Return the (x, y) coordinate for the center point of the cell that contains the specified text.  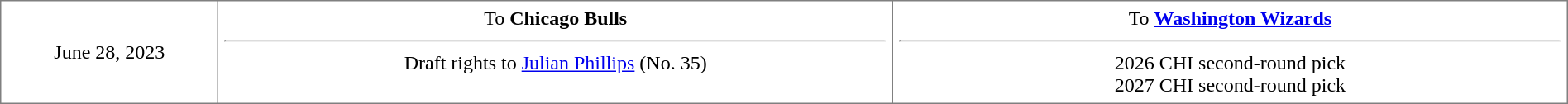
To Washington Wizards2026 CHI second-round pick2027 CHI second-round pick (1231, 52)
June 28, 2023 (109, 52)
To Chicago BullsDraft rights to Julian Phillips (No. 35) (556, 52)
